Output the (X, Y) coordinate of the center of the cell containing the given text.  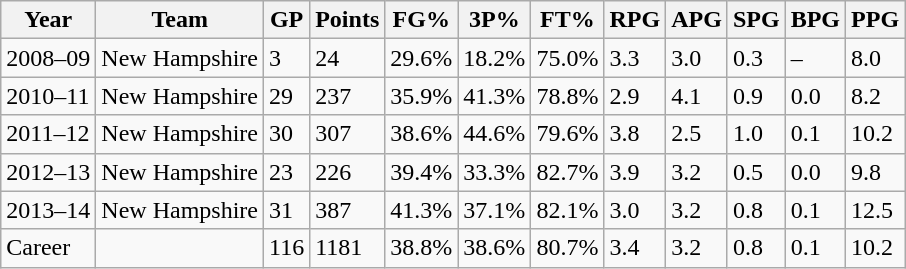
3.9 (635, 172)
307 (348, 134)
35.9% (422, 96)
2.5 (697, 134)
38.8% (422, 248)
75.0% (568, 58)
3 (287, 58)
1.0 (756, 134)
116 (287, 248)
2011–12 (48, 134)
3.8 (635, 134)
RPG (635, 20)
FG% (422, 20)
24 (348, 58)
78.8% (568, 96)
PPG (876, 20)
237 (348, 96)
3.3 (635, 58)
3P% (494, 20)
39.4% (422, 172)
Career (48, 248)
Points (348, 20)
SPG (756, 20)
– (815, 58)
Team (180, 20)
APG (697, 20)
2012–13 (48, 172)
29 (287, 96)
2.9 (635, 96)
33.3% (494, 172)
0.5 (756, 172)
2010–11 (48, 96)
80.7% (568, 248)
82.1% (568, 210)
226 (348, 172)
31 (287, 210)
79.6% (568, 134)
37.1% (494, 210)
2008–09 (48, 58)
Year (48, 20)
0.3 (756, 58)
FT% (568, 20)
BPG (815, 20)
0.9 (756, 96)
12.5 (876, 210)
GP (287, 20)
44.6% (494, 134)
1181 (348, 248)
4.1 (697, 96)
3.4 (635, 248)
8.2 (876, 96)
8.0 (876, 58)
9.8 (876, 172)
30 (287, 134)
23 (287, 172)
18.2% (494, 58)
82.7% (568, 172)
2013–14 (48, 210)
387 (348, 210)
29.6% (422, 58)
